Scan for the cell matching the given text and deliver its (x, y) coordinate at center. 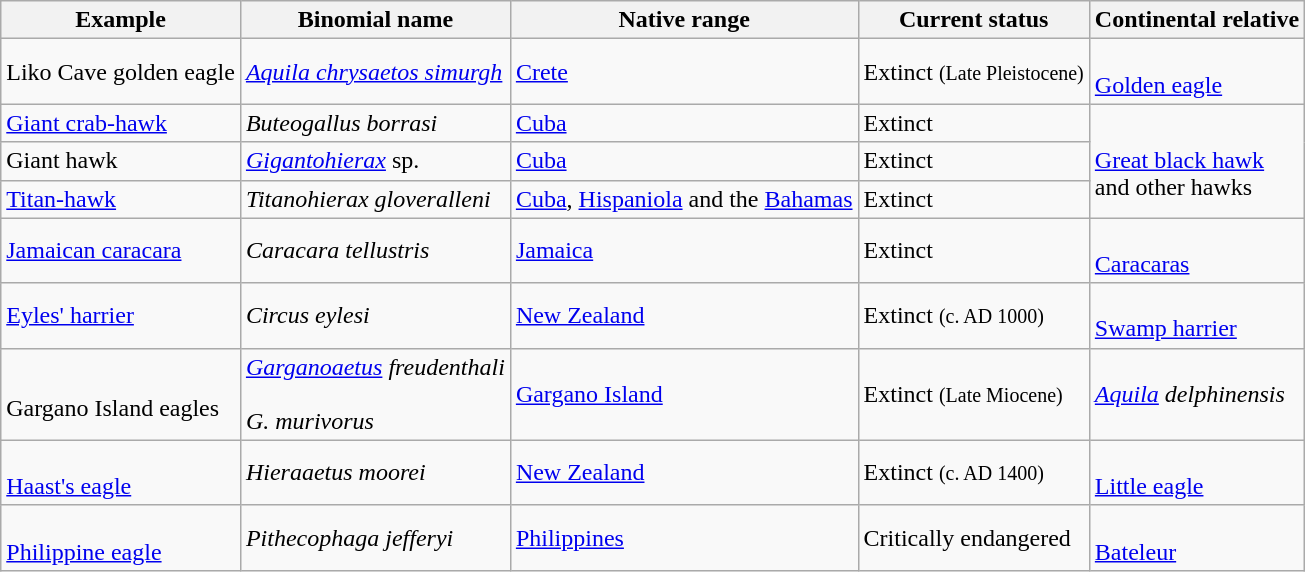
Gigantohierax sp. (375, 161)
Titanohierax gloveralleni (375, 199)
Gargano Island eagles (121, 394)
Golden eagle (1196, 72)
Bateleur (1196, 538)
Extinct (Late Miocene) (974, 394)
Cuba, Hispaniola and the Bahamas (684, 199)
Native range (684, 20)
Liko Cave golden eagle (121, 72)
Binomial name (375, 20)
Hieraaetus moorei (375, 472)
Giant crab-hawk (121, 123)
Pithecophaga jefferyi (375, 538)
Philippine eagle (121, 538)
Caracaras (1196, 250)
Jamaican caracara (121, 250)
Haast's eagle (121, 472)
Garganoaetus freudenthaliG. murivorus (375, 394)
Buteogallus borrasi (375, 123)
Extinct (c. AD 1000) (974, 316)
Example (121, 20)
Giant hawk (121, 161)
Swamp harrier (1196, 316)
Little eagle (1196, 472)
Critically endangered (974, 538)
Gargano Island (684, 394)
Great black hawkand other hawks (1196, 161)
Current status (974, 20)
Extinct (Late Pleistocene) (974, 72)
Continental relative (1196, 20)
Aquila chrysaetos simurgh (375, 72)
Philippines (684, 538)
Jamaica (684, 250)
Circus eylesi (375, 316)
Extinct (c. AD 1400) (974, 472)
Eyles' harrier (121, 316)
Aquila delphinensis (1196, 394)
Titan-hawk (121, 199)
Caracara tellustris (375, 250)
Crete (684, 72)
